Detect which cell encompasses the target text, then output its [X, Y] center coordinate. 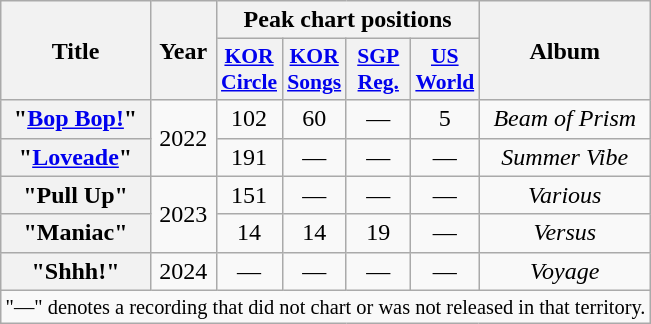
151 [249, 195]
19 [378, 233]
Beam of Prism [564, 119]
5 [444, 119]
2024 [183, 271]
USWorld [444, 70]
"Maniac" [76, 233]
"Pull Up" [76, 195]
Peak chart positions [348, 20]
SGPReg. [378, 70]
2022 [183, 138]
Album [564, 50]
"Loveade" [76, 157]
Summer Vibe [564, 157]
Versus [564, 233]
KORCircle [249, 70]
KORSongs [314, 70]
Year [183, 50]
Title [76, 50]
"Bop Bop!" [76, 119]
"—" denotes a recording that did not chart or was not released in that territory. [326, 307]
60 [314, 119]
Various [564, 195]
191 [249, 157]
2023 [183, 214]
"Shhh!" [76, 271]
Voyage [564, 271]
102 [249, 119]
